Return the [x, y] coordinate for the center point of the cell that contains the specified text.  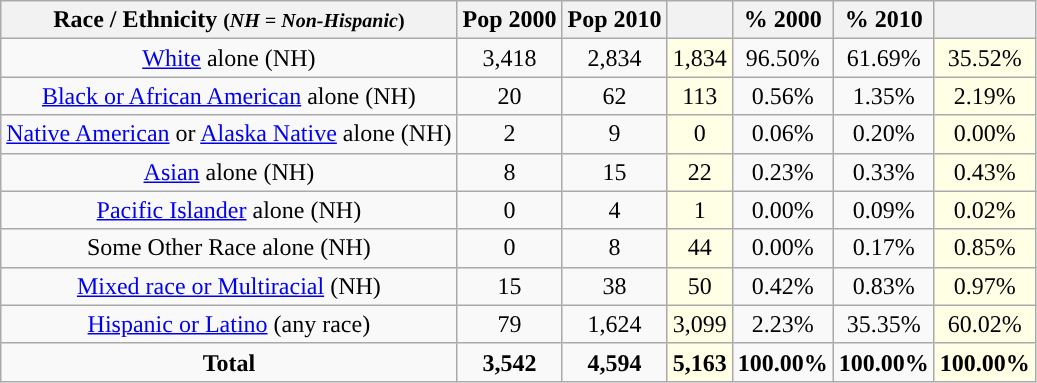
1,834 [700, 58]
% 2000 [782, 20]
2 [510, 134]
1 [700, 210]
61.69% [884, 58]
44 [700, 248]
Race / Ethnicity (NH = Non-Hispanic) [229, 20]
Pop 2010 [614, 20]
60.02% [984, 324]
0.56% [782, 96]
0.83% [884, 286]
Black or African American alone (NH) [229, 96]
0.09% [884, 210]
0.06% [782, 134]
1,624 [614, 324]
3,099 [700, 324]
35.35% [884, 324]
Some Other Race alone (NH) [229, 248]
0.97% [984, 286]
1.35% [884, 96]
2.19% [984, 96]
9 [614, 134]
3,542 [510, 362]
62 [614, 96]
0.33% [884, 172]
0.20% [884, 134]
4,594 [614, 362]
38 [614, 286]
0.43% [984, 172]
0.23% [782, 172]
3,418 [510, 58]
0.42% [782, 286]
White alone (NH) [229, 58]
Total [229, 362]
20 [510, 96]
50 [700, 286]
96.50% [782, 58]
Hispanic or Latino (any race) [229, 324]
2.23% [782, 324]
0.17% [884, 248]
0.02% [984, 210]
22 [700, 172]
113 [700, 96]
Pop 2000 [510, 20]
4 [614, 210]
79 [510, 324]
0.85% [984, 248]
Pacific Islander alone (NH) [229, 210]
5,163 [700, 362]
Asian alone (NH) [229, 172]
35.52% [984, 58]
Mixed race or Multiracial (NH) [229, 286]
Native American or Alaska Native alone (NH) [229, 134]
2,834 [614, 58]
% 2010 [884, 20]
